From the cell containing the given text, extract its center point as [X, Y] coordinate. 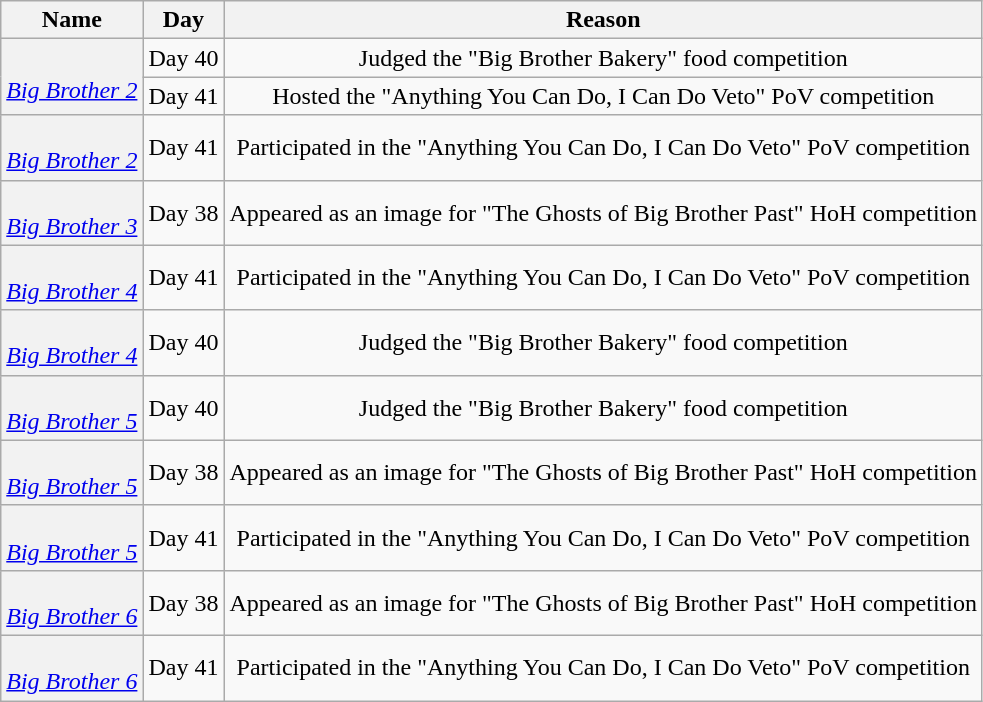
Name [72, 20]
Day [184, 20]
Big Brother 3 [72, 212]
Reason [604, 20]
Hosted the "Anything You Can Do, I Can Do Veto" PoV competition [604, 96]
